Detect which cell encompasses the target text, then output its [x, y] center coordinate. 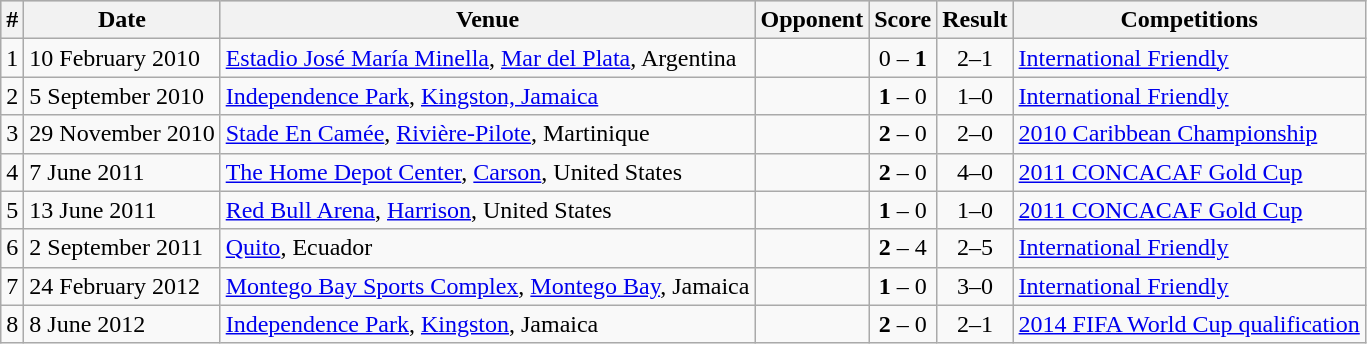
Opponent [812, 20]
Estadio José María Minella, Mar del Plata, Argentina [488, 58]
2 September 2011 [122, 248]
2 [12, 96]
Montego Bay Sports Complex, Montego Bay, Jamaica [488, 286]
8 June 2012 [122, 324]
Quito, Ecuador [488, 248]
7 [12, 286]
2 – 4 [903, 248]
8 [12, 324]
3 [12, 134]
Result [975, 20]
# [12, 20]
24 February 2012 [122, 286]
2–0 [975, 134]
Stade En Camée, Rivière-Pilote, Martinique [488, 134]
5 September 2010 [122, 96]
4 [12, 172]
13 June 2011 [122, 210]
2–5 [975, 248]
6 [12, 248]
3–0 [975, 286]
Competitions [1189, 20]
4–0 [975, 172]
2010 Caribbean Championship [1189, 134]
1 [12, 58]
10 February 2010 [122, 58]
29 November 2010 [122, 134]
Date [122, 20]
The Home Depot Center, Carson, United States [488, 172]
7 June 2011 [122, 172]
5 [12, 210]
2014 FIFA World Cup qualification [1189, 324]
Red Bull Arena, Harrison, United States [488, 210]
0 – 1 [903, 58]
Venue [488, 20]
Score [903, 20]
